Locate the cell with the specified text and output its (X, Y) center coordinate. 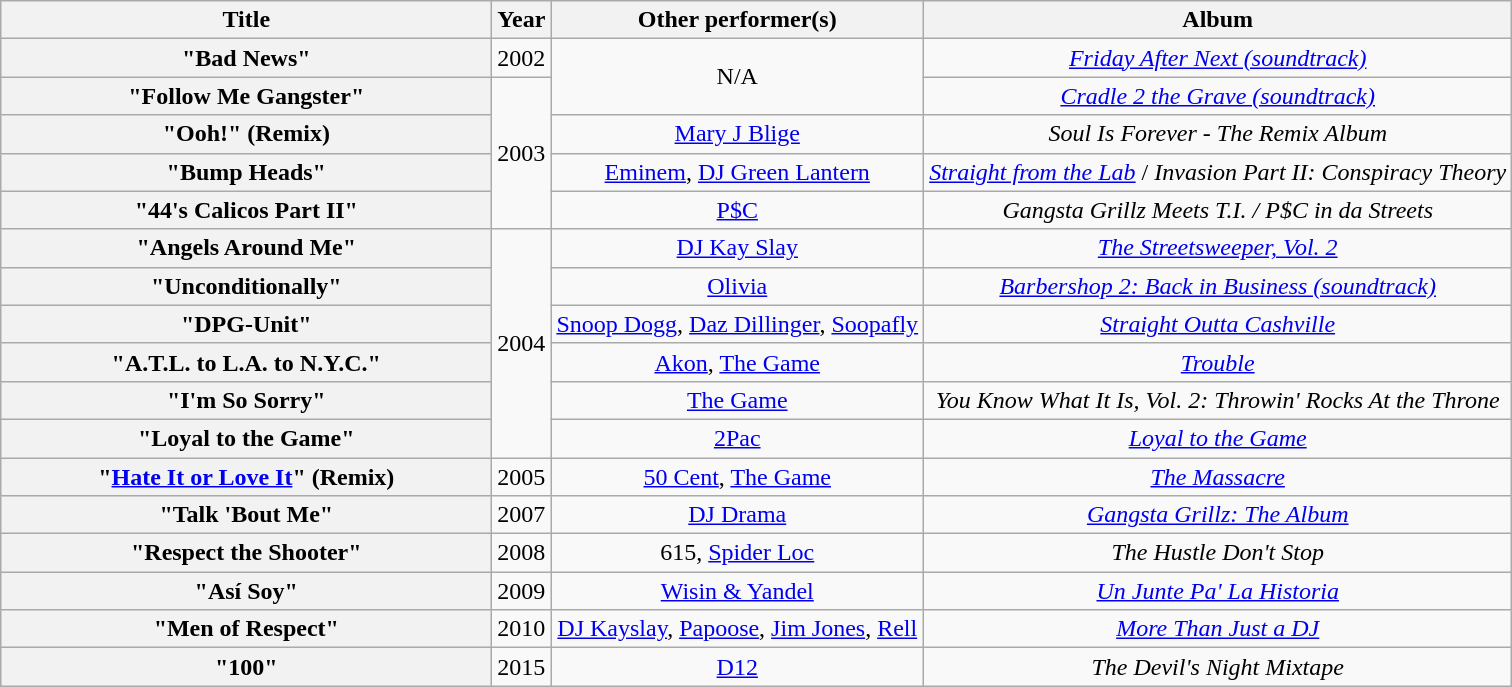
50 Cent, The Game (738, 477)
Trouble (1218, 362)
"Bump Heads" (246, 172)
2008 (522, 553)
2002 (522, 58)
Olivia (738, 286)
"Follow Me Gangster" (246, 96)
"Hate It or Love It" (Remix) (246, 477)
You Know What It Is, Vol. 2: Throwin' Rocks At the Throne (1218, 400)
"44's Calicos Part II" (246, 210)
DJ Drama (738, 515)
Straight Outta Cashville (1218, 324)
Akon, The Game (738, 362)
"Así Soy" (246, 591)
Title (246, 20)
"DPG-Unit" (246, 324)
Mary J Blige (738, 134)
Straight from the Lab / Invasion Part II: Conspiracy Theory (1218, 172)
N/A (738, 77)
2005 (522, 477)
Gangsta Grillz Meets T.I. / P$C in da Streets (1218, 210)
2004 (522, 343)
The Massacre (1218, 477)
"I'm So Sorry" (246, 400)
Eminem, DJ Green Lantern (738, 172)
"Men of Respect" (246, 629)
D12 (738, 667)
Barbershop 2: Back in Business (soundtrack) (1218, 286)
"Loyal to the Game" (246, 438)
P$C (738, 210)
Friday After Next (soundtrack) (1218, 58)
Snoop Dogg, Daz Dillinger, Soopafly (738, 324)
Loyal to the Game (1218, 438)
Cradle 2 the Grave (soundtrack) (1218, 96)
DJ Kayslay, Papoose, Jim Jones, Rell (738, 629)
The Devil's Night Mixtape (1218, 667)
The Game (738, 400)
Wisin & Yandel (738, 591)
"Respect the Shooter" (246, 553)
2Pac (738, 438)
"A.T.L. to L.A. to N.Y.C." (246, 362)
DJ Kay Slay (738, 248)
2015 (522, 667)
Un Junte Pa' La Historia (1218, 591)
Soul Is Forever - The Remix Album (1218, 134)
"Talk 'Bout Me" (246, 515)
The Hustle Don't Stop (1218, 553)
Year (522, 20)
"Unconditionally" (246, 286)
"Angels Around Me" (246, 248)
"Bad News" (246, 58)
Album (1218, 20)
More Than Just a DJ (1218, 629)
"Ooh!" (Remix) (246, 134)
2007 (522, 515)
2009 (522, 591)
"100" (246, 667)
The Streetsweeper, Vol. 2 (1218, 248)
Gangsta Grillz: The Album (1218, 515)
2003 (522, 153)
2010 (522, 629)
Other performer(s) (738, 20)
615, Spider Loc (738, 553)
